Find where the given text appears and provide that cell's center as [X, Y] coordinate. 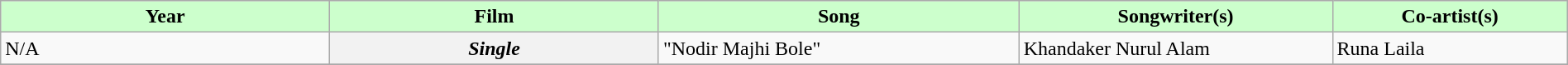
Song [839, 17]
Year [165, 17]
Khandaker Nurul Alam [1176, 48]
Songwriter(s) [1176, 17]
N/A [165, 48]
"Nodir Majhi Bole" [839, 48]
Film [495, 17]
Runa Laila [1450, 48]
Co-artist(s) [1450, 17]
Single [495, 48]
